Locate the cell with the specified text and output its [X, Y] center coordinate. 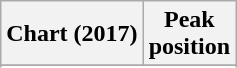
Peakposition [189, 34]
Chart (2017) [72, 34]
